Capture the cell that displays the provided text and extract its (X, Y) central coordinate. 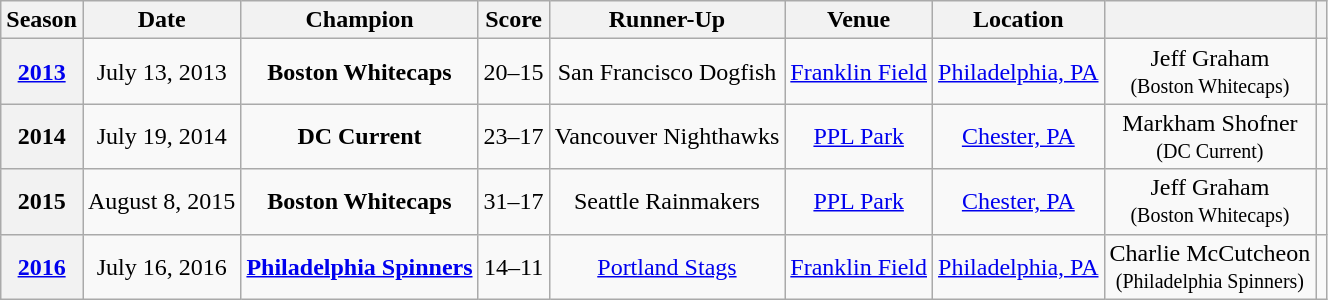
Season (42, 20)
Runner-Up (667, 20)
Philadelphia Spinners (360, 266)
Score (514, 20)
Venue (859, 20)
2016 (42, 266)
Markham Shofner(DC Current) (1210, 136)
August 8, 2015 (161, 202)
July 19, 2014 (161, 136)
Vancouver Nighthawks (667, 136)
2013 (42, 72)
Charlie McCutcheon(Philadelphia Spinners) (1210, 266)
July 16, 2016 (161, 266)
July 13, 2013 (161, 72)
DC Current (360, 136)
Location (1019, 20)
14–11 (514, 266)
Champion (360, 20)
2015 (42, 202)
Portland Stags (667, 266)
31–17 (514, 202)
San Francisco Dogfish (667, 72)
2014 (42, 136)
20–15 (514, 72)
23–17 (514, 136)
Seattle Rainmakers (667, 202)
Date (161, 20)
